Capture the cell that displays the provided text and extract its [X, Y] central coordinate. 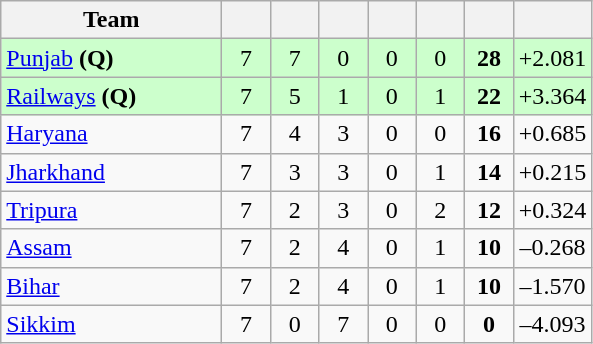
+3.364 [552, 96]
Jharkhand [112, 172]
28 [490, 58]
Team [112, 20]
+0.215 [552, 172]
Punjab (Q) [112, 58]
–1.570 [552, 286]
–4.093 [552, 324]
14 [490, 172]
5 [294, 96]
–0.268 [552, 248]
+0.324 [552, 210]
Tripura [112, 210]
+0.685 [552, 134]
Haryana [112, 134]
22 [490, 96]
+2.081 [552, 58]
Sikkim [112, 324]
Assam [112, 248]
16 [490, 134]
Bihar [112, 286]
12 [490, 210]
Railways (Q) [112, 96]
